Output the [X, Y] coordinate of the center of the cell containing the given text.  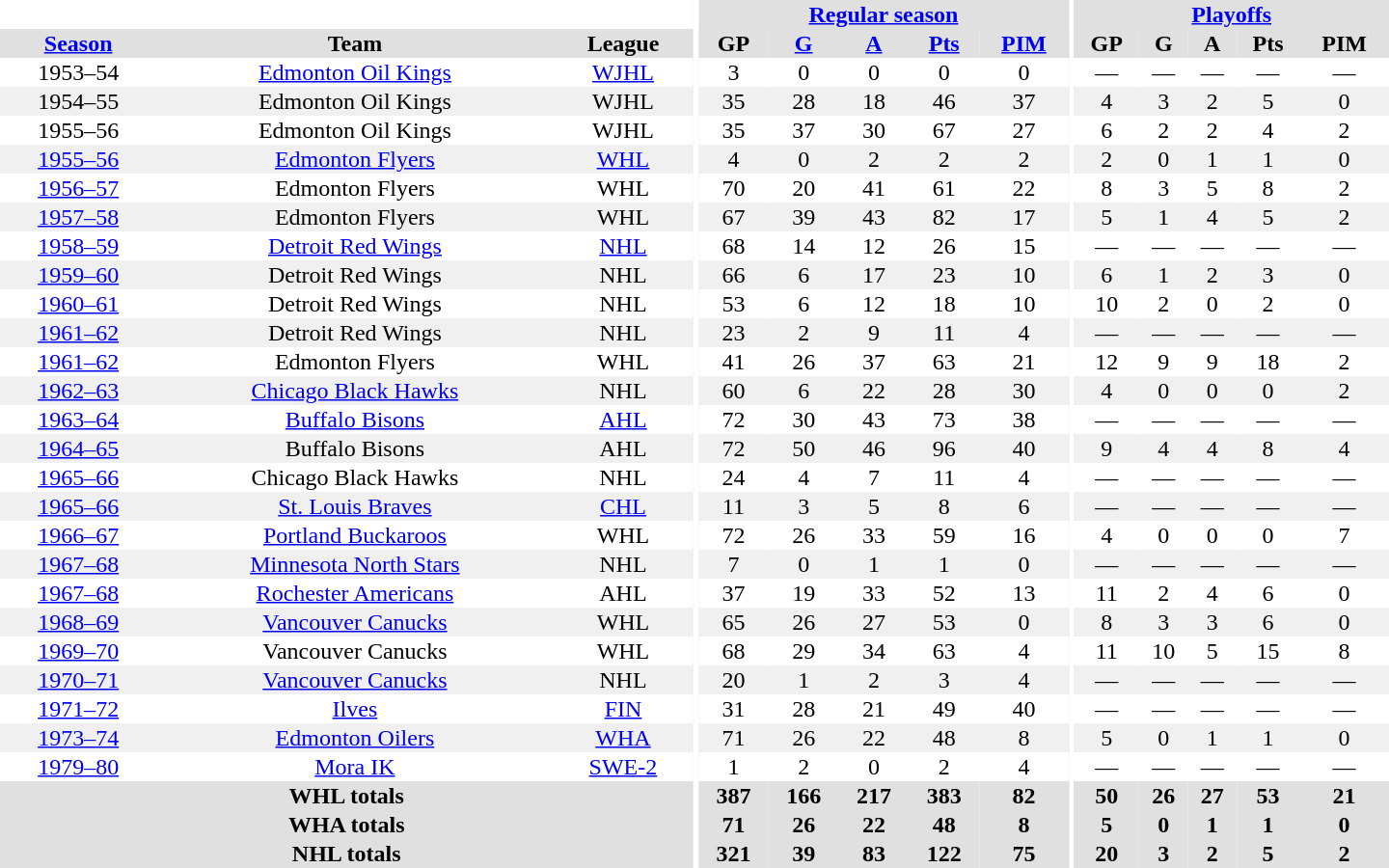
Season [78, 43]
FIN [623, 709]
Portland Buckaroos [355, 535]
Ilves [355, 709]
83 [874, 854]
73 [943, 420]
24 [733, 477]
Rochester Americans [355, 593]
Playoffs [1231, 14]
1969–70 [78, 651]
Mora IK [355, 767]
19 [804, 593]
31 [733, 709]
38 [1024, 420]
1973–74 [78, 738]
29 [804, 651]
1966–67 [78, 535]
59 [943, 535]
65 [733, 622]
1960–61 [78, 304]
1979–80 [78, 767]
16 [1024, 535]
66 [733, 275]
217 [874, 796]
383 [943, 796]
13 [1024, 593]
1968–69 [78, 622]
96 [943, 448]
1959–60 [78, 275]
1957–58 [78, 217]
1954–55 [78, 101]
1958–59 [78, 246]
70 [733, 188]
St. Louis Braves [355, 506]
1964–65 [78, 448]
1970–71 [78, 680]
52 [943, 593]
1971–72 [78, 709]
1962–63 [78, 391]
1956–57 [78, 188]
14 [804, 246]
SWE-2 [623, 767]
1963–64 [78, 420]
61 [943, 188]
321 [733, 854]
75 [1024, 854]
387 [733, 796]
NHL totals [346, 854]
60 [733, 391]
49 [943, 709]
League [623, 43]
Edmonton Oilers [355, 738]
122 [943, 854]
CHL [623, 506]
WHL totals [346, 796]
34 [874, 651]
Minnesota North Stars [355, 564]
Team [355, 43]
WHA [623, 738]
166 [804, 796]
WHA totals [346, 825]
1953–54 [78, 72]
Regular season [884, 14]
